Locate the cell with the specified text and output its (x, y) center coordinate. 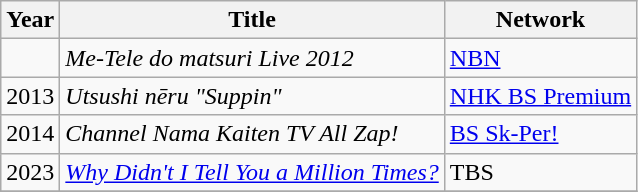
NHK BS Premium (540, 96)
Channel Nama Kaiten TV All Zap! (252, 134)
TBS (540, 172)
BS Sk-Per! (540, 134)
NBN (540, 58)
2013 (30, 96)
2023 (30, 172)
Me-Tele do matsuri Live 2012 (252, 58)
2014 (30, 134)
Year (30, 20)
Why Didn't I Tell You a Million Times? (252, 172)
Title (252, 20)
Utsushi nēru "Suppin" (252, 96)
Network (540, 20)
